Provide the (x, y) coordinate of the cell's center where the given text is located.  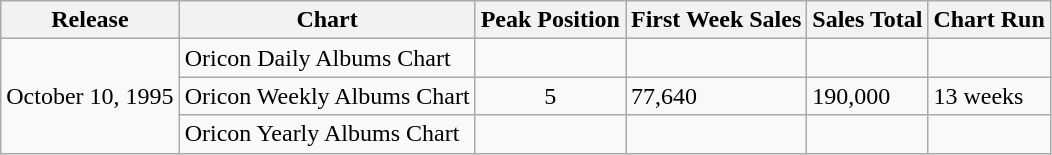
Chart Run (989, 20)
Chart (327, 20)
First Week Sales (716, 20)
Oricon Yearly Albums Chart (327, 134)
Oricon Weekly Albums Chart (327, 96)
Sales Total (868, 20)
Release (90, 20)
13 weeks (989, 96)
Oricon Daily Albums Chart (327, 58)
Peak Position (550, 20)
77,640 (716, 96)
190,000 (868, 96)
5 (550, 96)
October 10, 1995 (90, 96)
